Capture the cell that displays the provided text and extract its (x, y) central coordinate. 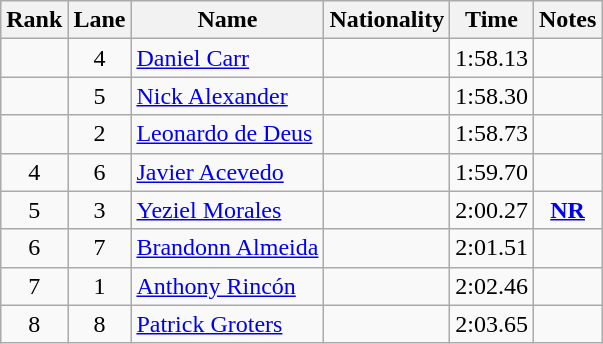
2:01.51 (492, 248)
1:58.13 (492, 58)
Patrick Groters (228, 324)
Nick Alexander (228, 96)
Javier Acevedo (228, 172)
1 (100, 286)
1:59.70 (492, 172)
NR (567, 210)
Leonardo de Deus (228, 134)
Brandonn Almeida (228, 248)
Nationality (387, 20)
Name (228, 20)
Lane (100, 20)
3 (100, 210)
Daniel Carr (228, 58)
Rank (34, 20)
2 (100, 134)
2:00.27 (492, 210)
1:58.30 (492, 96)
Yeziel Morales (228, 210)
Anthony Rincón (228, 286)
Time (492, 20)
2:02.46 (492, 286)
2:03.65 (492, 324)
1:58.73 (492, 134)
Notes (567, 20)
